Identify which cell holds the provided text, then report its (x, y) central coordinate. 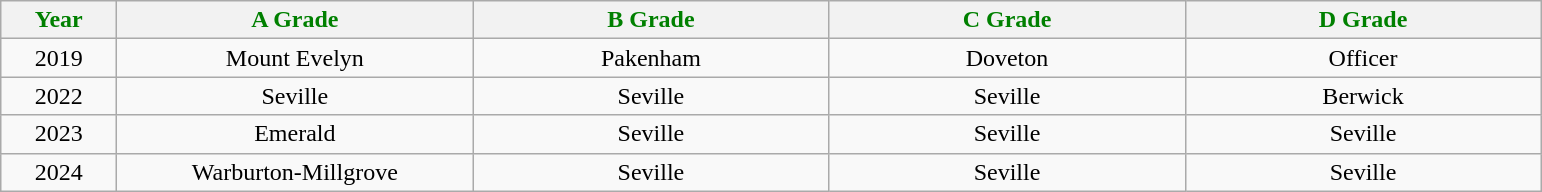
2023 (59, 134)
Berwick (1363, 96)
Year (59, 20)
Pakenham (651, 58)
Mount Evelyn (295, 58)
Emerald (295, 134)
2019 (59, 58)
Officer (1363, 58)
2024 (59, 172)
2022 (59, 96)
D Grade (1363, 20)
B Grade (651, 20)
C Grade (1007, 20)
Warburton-Millgrove (295, 172)
Doveton (1007, 58)
A Grade (295, 20)
